Determine the [x, y] coordinate at the center of the cell enclosing the given text.  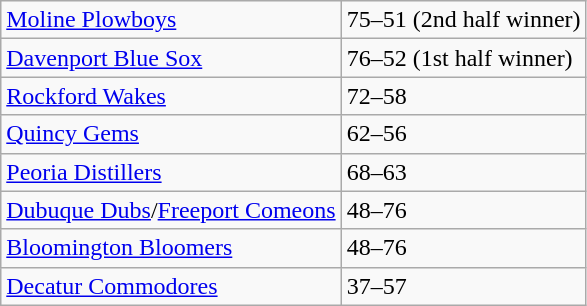
37–57 [464, 286]
Rockford Wakes [171, 96]
Dubuque Dubs/Freeport Comeons [171, 210]
62–56 [464, 134]
76–52 (1st half winner) [464, 58]
75–51 (2nd half winner) [464, 20]
Peoria Distillers [171, 172]
Bloomington Bloomers [171, 248]
Quincy Gems [171, 134]
Moline Plowboys [171, 20]
72–58 [464, 96]
Decatur Commodores [171, 286]
Davenport Blue Sox [171, 58]
68–63 [464, 172]
